Output the [X, Y] coordinate of the center of the cell containing the given text.  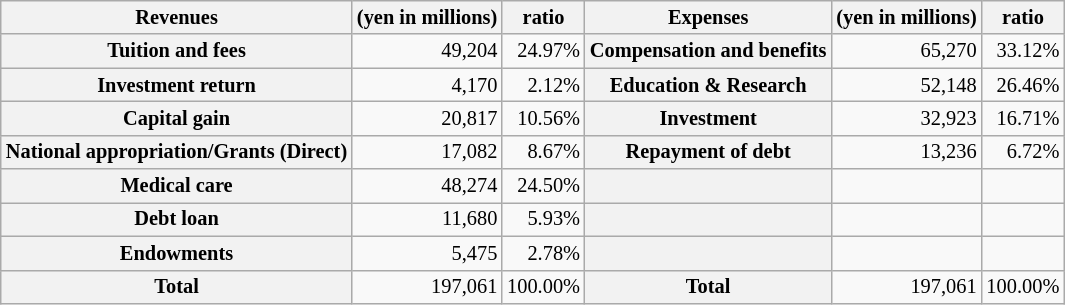
13,236 [906, 152]
32,923 [906, 119]
2.78% [544, 253]
49,204 [427, 51]
8.67% [544, 152]
Expenses [708, 18]
Investment [708, 119]
24.97% [544, 51]
Tuition and fees [176, 51]
Medical care [176, 186]
48,274 [427, 186]
National appropriation/Grants (Direct) [176, 152]
11,680 [427, 220]
2.12% [544, 85]
Investment return [176, 85]
Repayment of debt [708, 152]
4,170 [427, 85]
Capital gain [176, 119]
6.72% [1024, 152]
65,270 [906, 51]
26.46% [1024, 85]
33.12% [1024, 51]
Debt loan [176, 220]
20,817 [427, 119]
Compensation and benefits [708, 51]
10.56% [544, 119]
5.93% [544, 220]
24.50% [544, 186]
Endowments [176, 253]
16.71% [1024, 119]
Education & Research [708, 85]
5,475 [427, 253]
52,148 [906, 85]
Revenues [176, 18]
17,082 [427, 152]
